Detect which cell encompasses the target text, then output its (x, y) center coordinate. 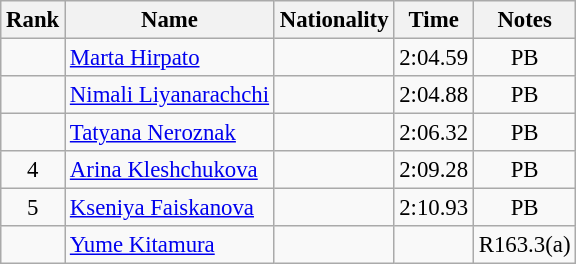
2:06.32 (434, 133)
Time (434, 20)
2:09.28 (434, 170)
Name (170, 20)
2:04.59 (434, 58)
Kseniya Faiskanova (170, 208)
Arina Kleshchukova (170, 170)
Nationality (334, 20)
2:10.93 (434, 208)
2:04.88 (434, 95)
R163.3(a) (524, 245)
Tatyana Neroznak (170, 133)
Notes (524, 20)
Marta Hirpato (170, 58)
4 (33, 170)
Nimali Liyanarachchi (170, 95)
5 (33, 208)
Yume Kitamura (170, 245)
Rank (33, 20)
